From the cell containing the given text, extract its center point as (x, y) coordinate. 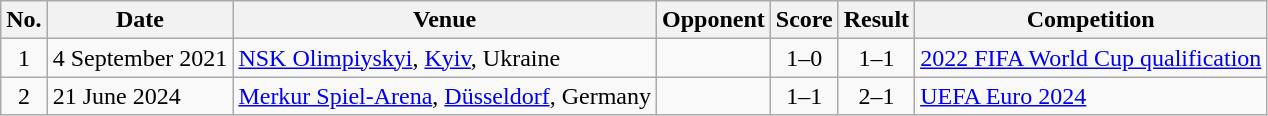
Score (804, 20)
No. (24, 20)
21 June 2024 (140, 96)
Result (876, 20)
Merkur Spiel-Arena, Düsseldorf, Germany (445, 96)
2–1 (876, 96)
Opponent (713, 20)
2 (24, 96)
2022 FIFA World Cup qualification (1091, 58)
1 (24, 58)
Date (140, 20)
Competition (1091, 20)
Venue (445, 20)
UEFA Euro 2024 (1091, 96)
4 September 2021 (140, 58)
1–0 (804, 58)
NSK Olimpiyskyi, Kyiv, Ukraine (445, 58)
